For the text-containing cell, return its midpoint in [X, Y] coordinate format. 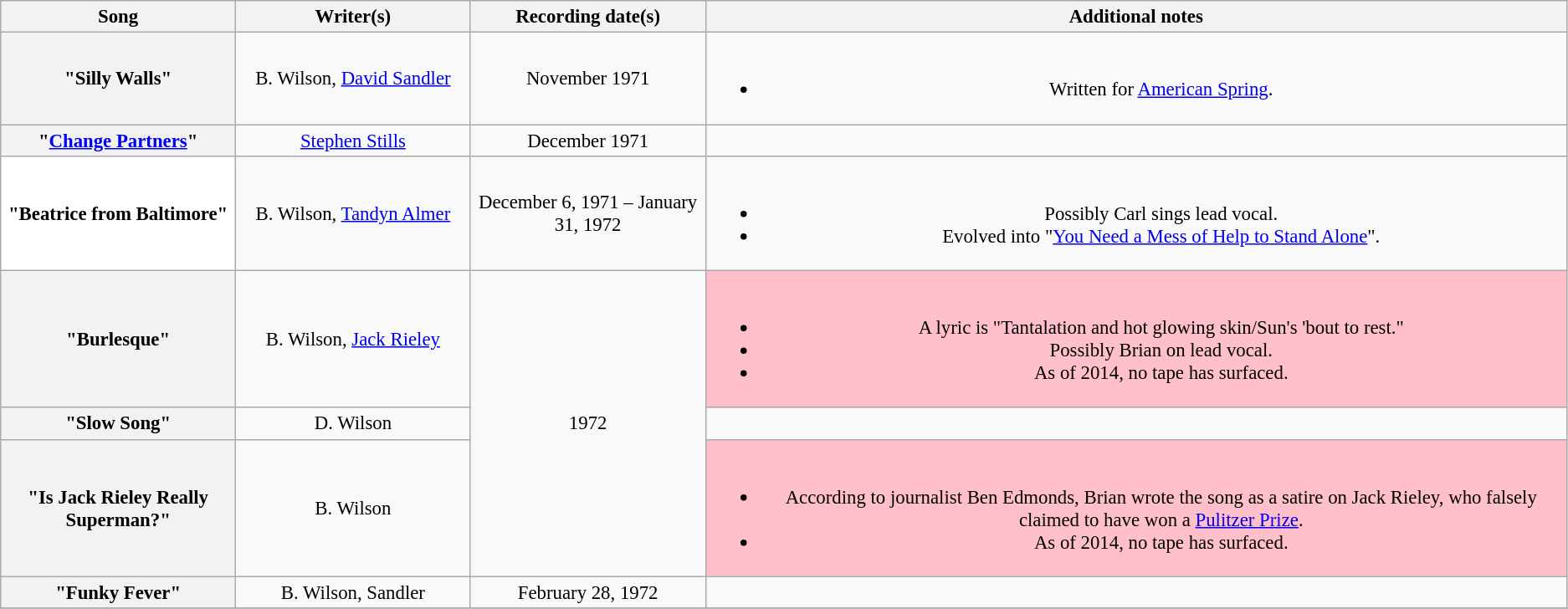
February 28, 1972 [587, 592]
Possibly Carl sings lead vocal.Evolved into "You Need a Mess of Help to Stand Alone". [1136, 212]
"Funky Fever" [119, 592]
"Is Jack Rieley Really Superman?" [119, 508]
Additional notes [1136, 17]
B. Wilson, Sandler [353, 592]
D. Wilson [353, 424]
A lyric is "Tantalation and hot glowing skin/Sun's 'bout to rest."Possibly Brian on lead vocal.As of 2014, no tape has surfaced. [1136, 339]
B. Wilson [353, 508]
Written for American Spring. [1136, 79]
Recording date(s) [587, 17]
"Slow Song" [119, 424]
B. Wilson, David Sandler [353, 79]
Stephen Stills [353, 141]
"Silly Walls" [119, 79]
B. Wilson, Jack Rieley [353, 339]
December 1971 [587, 141]
B. Wilson, Tandyn Almer [353, 212]
1972 [587, 423]
"Beatrice from Baltimore" [119, 212]
Song [119, 17]
November 1971 [587, 79]
December 6, 1971 – January 31, 1972 [587, 212]
Writer(s) [353, 17]
"Burlesque" [119, 339]
"Change Partners" [119, 141]
